Find where the given text appears and provide that cell's center as [x, y] coordinate. 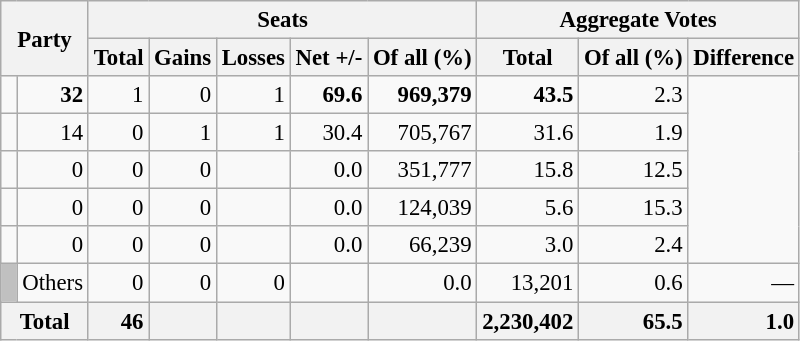
46 [118, 321]
351,777 [422, 170]
Difference [744, 58]
65.5 [634, 321]
15.8 [528, 170]
Gains [183, 58]
15.3 [634, 208]
705,767 [422, 133]
969,379 [422, 95]
2.3 [634, 95]
0.6 [634, 283]
12.5 [634, 170]
14 [52, 133]
13,201 [528, 283]
124,039 [422, 208]
2,230,402 [528, 321]
Others [52, 283]
1.0 [744, 321]
30.4 [328, 133]
Aggregate Votes [638, 20]
Net +/- [328, 58]
5.6 [528, 208]
66,239 [422, 245]
3.0 [528, 245]
Party [45, 38]
Losses [253, 58]
2.4 [634, 245]
31.6 [528, 133]
69.6 [328, 95]
Seats [282, 20]
32 [52, 95]
— [744, 283]
43.5 [528, 95]
1.9 [634, 133]
